Return the [x, y] coordinate for the center point of the cell that contains the specified text.  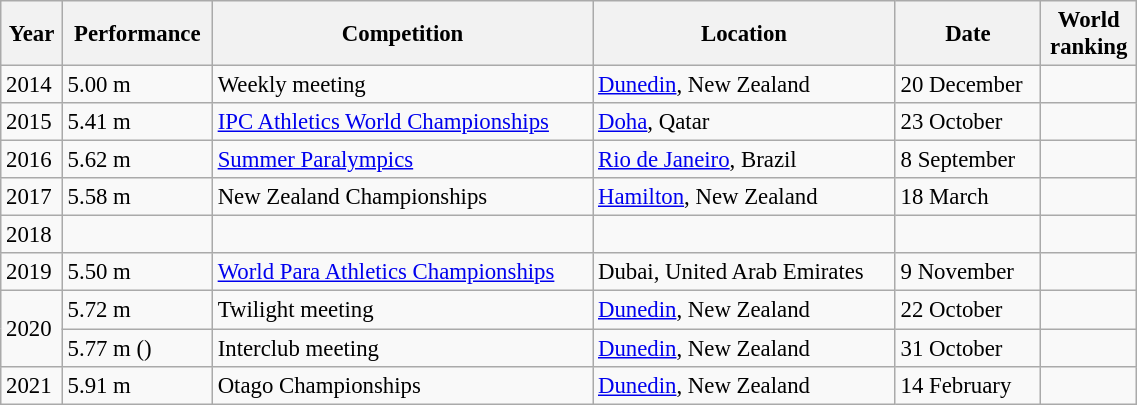
2021 [32, 385]
Otago Championships [402, 385]
18 March [968, 197]
New Zealand Championships [402, 197]
Rio de Janeiro, Brazil [744, 160]
Performance [137, 34]
9 November [968, 273]
8 September [968, 160]
5.50 m [137, 273]
Year [32, 34]
2019 [32, 273]
2016 [32, 160]
Weekly meeting [402, 85]
5.58 m [137, 197]
Competition [402, 34]
Dubai, United Arab Emirates [744, 273]
5.41 m [137, 122]
Summer Paralympics [402, 160]
23 October [968, 122]
14 February [968, 385]
Twilight meeting [402, 310]
2018 [32, 235]
5.62 m [137, 160]
20 December [968, 85]
5.77 m () [137, 348]
2014 [32, 85]
World Para Athletics Championships [402, 273]
Interclub meeting [402, 348]
5.00 m [137, 85]
Date [968, 34]
22 October [968, 310]
IPC Athletics World Championships [402, 122]
31 October [968, 348]
2017 [32, 197]
Location [744, 34]
2015 [32, 122]
Worldranking [1089, 34]
Doha, Qatar [744, 122]
5.72 m [137, 310]
5.91 m [137, 385]
Hamilton, New Zealand [744, 197]
2020 [32, 328]
